For the text-containing cell, return its midpoint in [x, y] coordinate format. 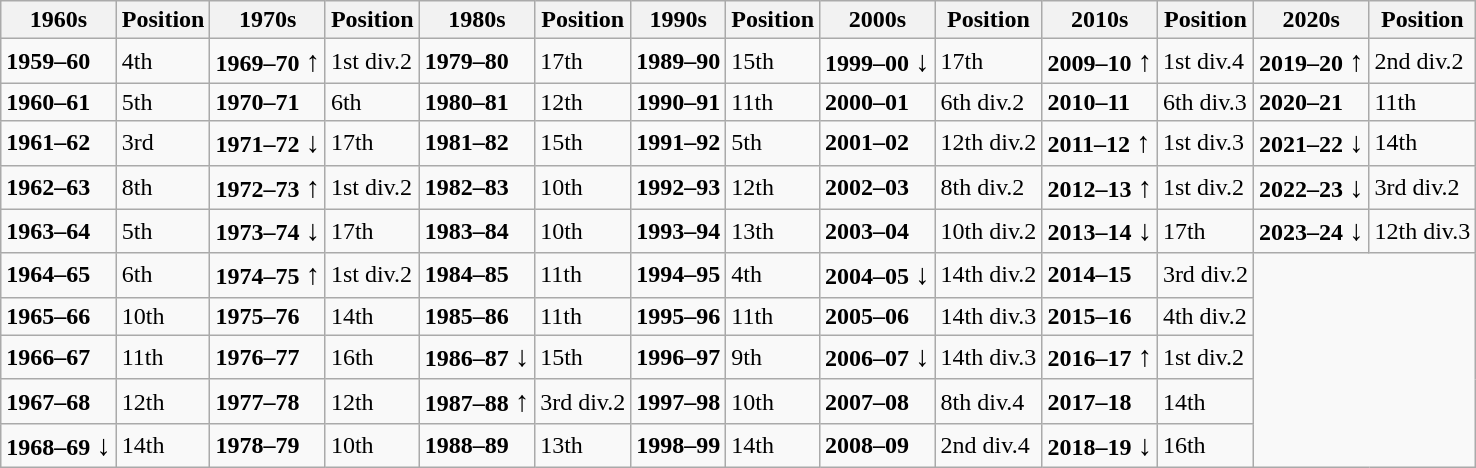
1973–74 ↓ [268, 231]
2019–20 ↑ [1312, 61]
1971–72 ↓ [268, 143]
1970–71 [268, 102]
1990s [678, 20]
2001–02 [878, 143]
8th [163, 187]
10th div.2 [988, 231]
1st div.4 [1205, 61]
1964–65 [58, 275]
1989–90 [678, 61]
1980–81 [476, 102]
2007–08 [878, 401]
1999–00 ↓ [878, 61]
1990–91 [678, 102]
1987–88 ↑ [476, 401]
1972–73 ↑ [268, 187]
2nd div.4 [988, 445]
2017–18 [1100, 401]
2006–07 ↓ [878, 357]
1976–77 [268, 357]
1980s [476, 20]
1979–80 [476, 61]
2002–03 [878, 187]
2000–01 [878, 102]
1994–95 [678, 275]
1985–86 [476, 316]
4th div.2 [1205, 316]
2003–04 [878, 231]
2004–05 ↓ [878, 275]
1997–98 [678, 401]
14th div.2 [988, 275]
1991–92 [678, 143]
1995–96 [678, 316]
1966–67 [58, 357]
1965–66 [58, 316]
1960s [58, 20]
2020s [1312, 20]
1968–69 ↓ [58, 445]
6th div.2 [988, 102]
2013–14 ↓ [1100, 231]
1986–87 ↓ [476, 357]
1993–94 [678, 231]
2022–23 ↓ [1312, 187]
1978–79 [268, 445]
1st div.3 [1205, 143]
1959–60 [58, 61]
2020–21 [1312, 102]
2000s [878, 20]
1988–89 [476, 445]
1974–75 ↑ [268, 275]
1984–85 [476, 275]
1981–82 [476, 143]
1963–64 [58, 231]
1960–61 [58, 102]
1961–62 [58, 143]
1998–99 [678, 445]
1970s [268, 20]
3rd [163, 143]
2008–09 [878, 445]
2010s [1100, 20]
8th div.4 [988, 401]
1975–76 [268, 316]
12th div.3 [1422, 231]
2023–24 ↓ [1312, 231]
1967–68 [58, 401]
2012–13 ↑ [1100, 187]
1983–84 [476, 231]
2021–22 ↓ [1312, 143]
2016–17 ↑ [1100, 357]
1977–78 [268, 401]
2015–16 [1100, 316]
1982–83 [476, 187]
2nd div.2 [1422, 61]
8th div.2 [988, 187]
2014–15 [1100, 275]
1969–70 ↑ [268, 61]
2005–06 [878, 316]
12th div.2 [988, 143]
2018–19 ↓ [1100, 445]
1996–97 [678, 357]
2011–12 ↑ [1100, 143]
1992–93 [678, 187]
2010–11 [1100, 102]
6th div.3 [1205, 102]
2009–10 ↑ [1100, 61]
9th [773, 357]
1962–63 [58, 187]
